Find where the given text appears and provide that cell's center as [x, y] coordinate. 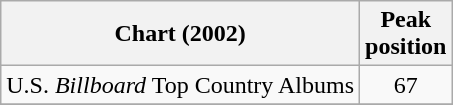
Peakposition [406, 34]
U.S. Billboard Top Country Albums [180, 85]
67 [406, 85]
Chart (2002) [180, 34]
